Detect which cell encompasses the target text, then output its (x, y) center coordinate. 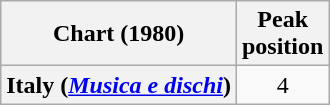
Italy (Musica e dischi) (119, 85)
4 (282, 85)
Peakposition (282, 34)
Chart (1980) (119, 34)
